Provide the (X, Y) coordinate of the cell's center where the given text is located.  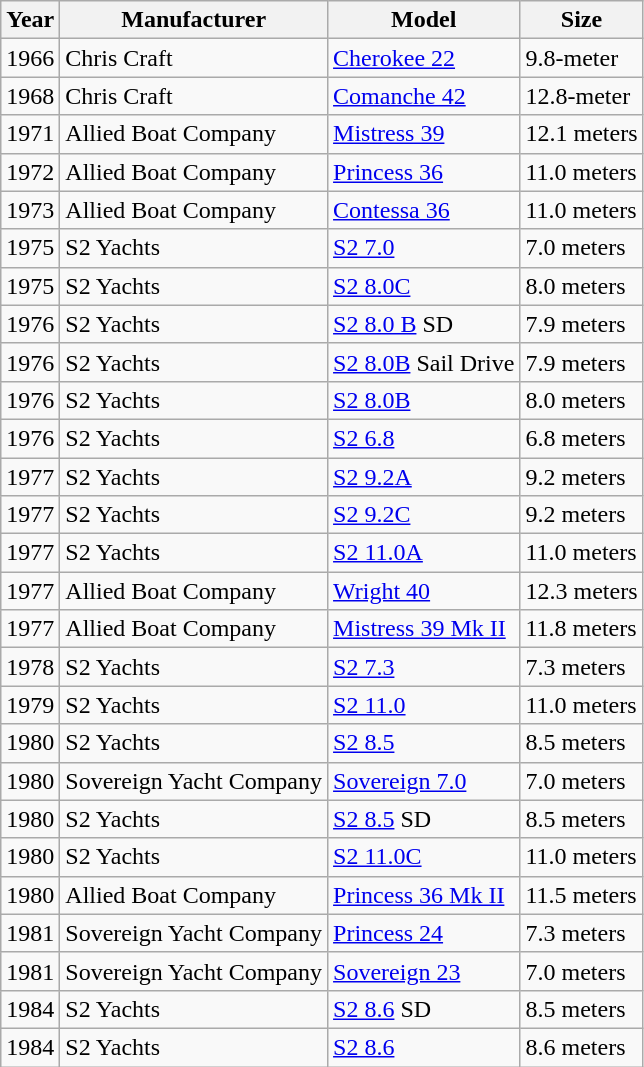
Comanche 42 (424, 96)
S2 8.0 B SD (424, 324)
1973 (30, 210)
S2 6.8 (424, 438)
Manufacturer (194, 20)
S2 8.6 SD (424, 1009)
Model (424, 20)
1966 (30, 58)
Mistress 39 (424, 134)
1978 (30, 667)
S2 7.0 (424, 248)
8.6 meters (582, 1047)
S2 7.3 (424, 667)
12.1 meters (582, 134)
Princess 24 (424, 933)
S2 11.0A (424, 553)
1971 (30, 134)
S2 8.0C (424, 286)
11.5 meters (582, 895)
S2 11.0C (424, 857)
S2 8.6 (424, 1047)
S2 8.5 SD (424, 819)
6.8 meters (582, 438)
11.8 meters (582, 629)
S2 8.0B (424, 400)
Sovereign 23 (424, 971)
Princess 36 (424, 172)
12.8-meter (582, 96)
1968 (30, 96)
S2 9.2A (424, 477)
Year (30, 20)
Wright 40 (424, 591)
S2 8.5 (424, 743)
Sovereign 7.0 (424, 781)
S2 11.0 (424, 705)
Cherokee 22 (424, 58)
1979 (30, 705)
Contessa 36 (424, 210)
Princess 36 Mk II (424, 895)
Size (582, 20)
S2 9.2C (424, 515)
Mistress 39 Mk II (424, 629)
1972 (30, 172)
9.8-meter (582, 58)
12.3 meters (582, 591)
S2 8.0B Sail Drive (424, 362)
